Scan for the cell matching the given text and deliver its (X, Y) coordinate at center. 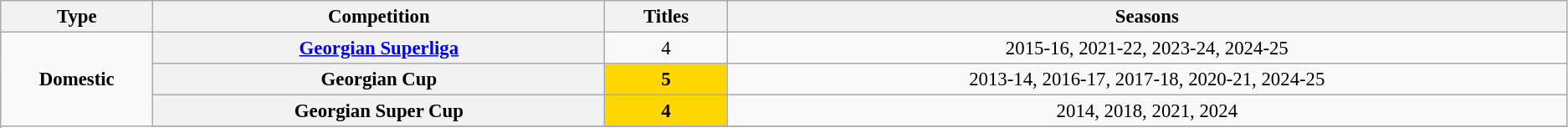
Titles (666, 17)
2014, 2018, 2021, 2024 (1146, 111)
Georgian Cup (379, 79)
5 (666, 79)
Type (77, 17)
Competition (379, 17)
Georgian Superliga (379, 49)
2015-16, 2021-22, 2023-24, 2024-25 (1146, 49)
Domestic (77, 80)
Georgian Super Cup (379, 111)
2013-14, 2016-17, 2017-18, 2020-21, 2024-25 (1146, 79)
Seasons (1146, 17)
